Capture the cell that displays the provided text and extract its (X, Y) central coordinate. 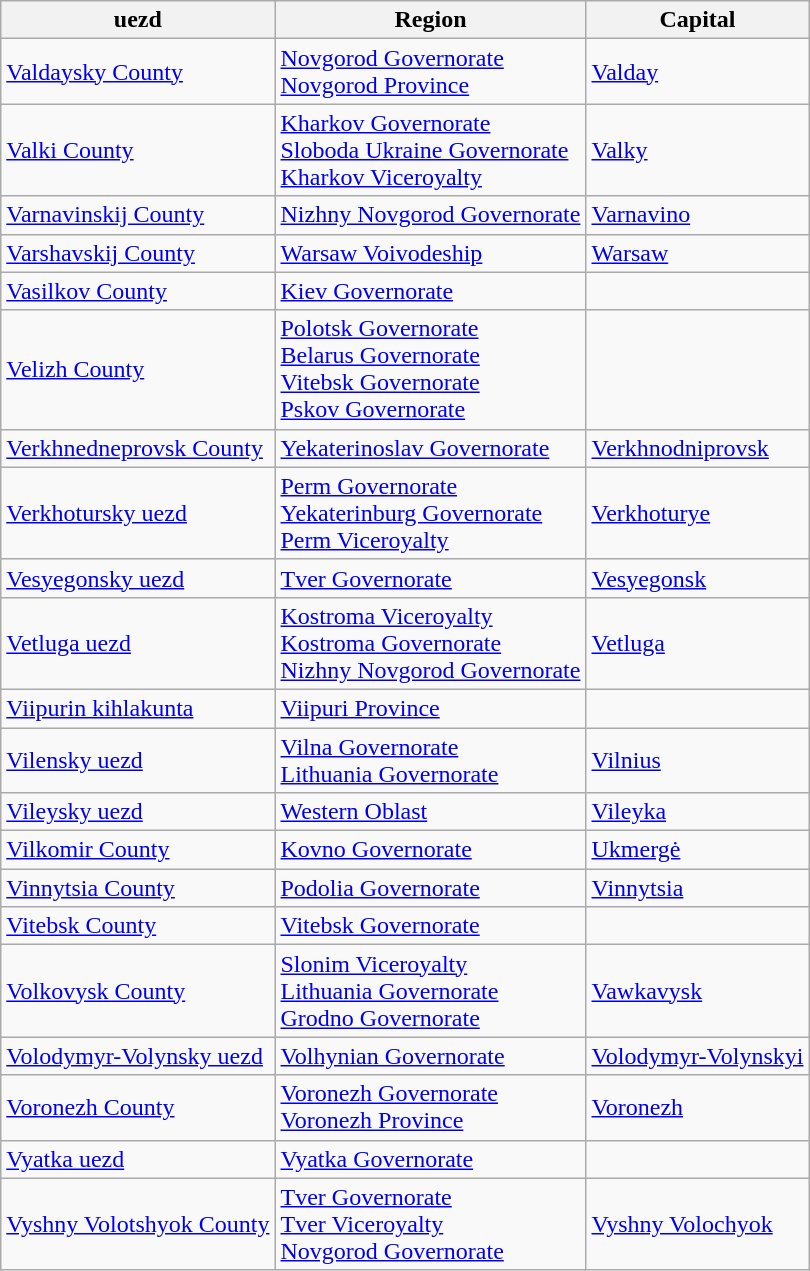
Vyshny Volochyok (698, 1224)
uezd (138, 20)
Volodymyr-Volynsky uezd (138, 1056)
Western Oblast (430, 812)
Varshavskij County (138, 253)
Viipurin kihlakunta (138, 708)
Vasilkov County (138, 291)
Novgorod GovernorateNovgorod Province (430, 72)
Vawkavysk (698, 991)
Volkovysk County (138, 991)
Valdaysky County (138, 72)
Vetluga (698, 643)
Slonim ViceroyaltyLithuania GovernorateGrodno Governorate (430, 991)
Vileysky uezd (138, 812)
Nizhny Novgorod Governorate (430, 215)
Vetluga uezd (138, 643)
Podolia Governorate (430, 888)
Vinnytsia County (138, 888)
Tver GovernorateTver ViceroyaltyNovgorod Governorate (430, 1224)
Vilna GovernorateLithuania Governorate (430, 760)
Vesyegonsky uezd (138, 578)
Tver Governorate (430, 578)
Capital (698, 20)
Kharkov GovernorateSloboda Ukraine GovernorateKharkov Viceroyalty (430, 150)
Ukmergė (698, 850)
Vitebsk Governorate (430, 926)
Kostroma ViceroyaltyKostroma GovernorateNizhny Novgorod Governorate (430, 643)
Verkhnedneprovsk County (138, 448)
Verkhoturye (698, 513)
Valday (698, 72)
Perm GovernorateYekaterinburg GovernoratePerm Viceroyalty (430, 513)
Valky (698, 150)
Valki County (138, 150)
Velizh County (138, 370)
Kovno Governorate (430, 850)
Vileyka (698, 812)
Vitebsk County (138, 926)
Warsaw Voivodeship (430, 253)
Voronezh County (138, 1108)
Vinnytsia (698, 888)
Volodymyr-Volynskyi (698, 1056)
Vyatka Governorate (430, 1159)
Voronezh (698, 1108)
Polotsk GovernorateBelarus GovernorateVitebsk GovernoratePskov Governorate (430, 370)
Vilkomir County (138, 850)
Verkhotursky uezd (138, 513)
Voronezh GovernorateVoronezh Province (430, 1108)
Kiev Governorate (430, 291)
Varnavinskij County (138, 215)
Vyshny Volotshyok County (138, 1224)
Vilensky uezd (138, 760)
Vyatka uezd (138, 1159)
Yekaterinoslav Governorate (430, 448)
Region (430, 20)
Varnavino (698, 215)
Vesyegonsk (698, 578)
Warsaw (698, 253)
Volhynian Governorate (430, 1056)
Viipuri Province (430, 708)
Verkhnodniprovsk (698, 448)
Vilnius (698, 760)
